Determine the (X, Y) coordinate at the center of the cell enclosing the given text.  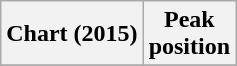
Peakposition (189, 34)
Chart (2015) (72, 34)
